Locate the cell with the specified text and output its (x, y) center coordinate. 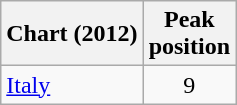
Chart (2012) (72, 34)
Italy (72, 85)
9 (189, 85)
Peakposition (189, 34)
